Scan for the cell matching the given text and deliver its [x, y] coordinate at center. 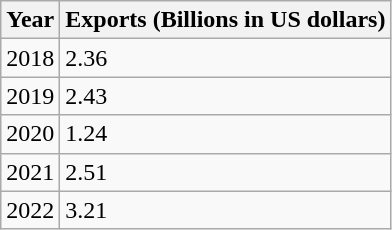
2.43 [226, 96]
3.21 [226, 210]
2020 [30, 134]
Year [30, 20]
2019 [30, 96]
Exports (Billions in US dollars) [226, 20]
2021 [30, 172]
1.24 [226, 134]
2018 [30, 58]
2.36 [226, 58]
2.51 [226, 172]
2022 [30, 210]
